Pinpoint the cell where the given text exists, returning its [X, Y] midpoint coordinate. 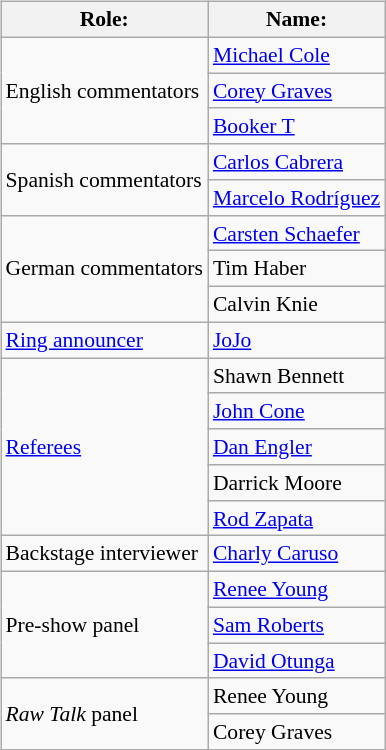
Ring announcer [104, 340]
Shawn Bennett [296, 376]
Carlos Cabrera [296, 162]
David Otunga [296, 661]
Role: [104, 20]
Darrick Moore [296, 483]
English commentators [104, 90]
John Cone [296, 411]
Pre-show panel [104, 626]
Spanish commentators [104, 180]
Rod Zapata [296, 518]
Tim Haber [296, 269]
Dan Engler [296, 447]
Marcelo Rodríguez [296, 198]
Carsten Schaefer [296, 233]
Charly Caruso [296, 554]
Booker T [296, 126]
Backstage interviewer [104, 554]
JoJo [296, 340]
Name: [296, 20]
Sam Roberts [296, 625]
Referees [104, 447]
German commentators [104, 268]
Calvin Knie [296, 305]
Raw Talk panel [104, 714]
Michael Cole [296, 55]
